From the cell containing the given text, extract its center point as (x, y) coordinate. 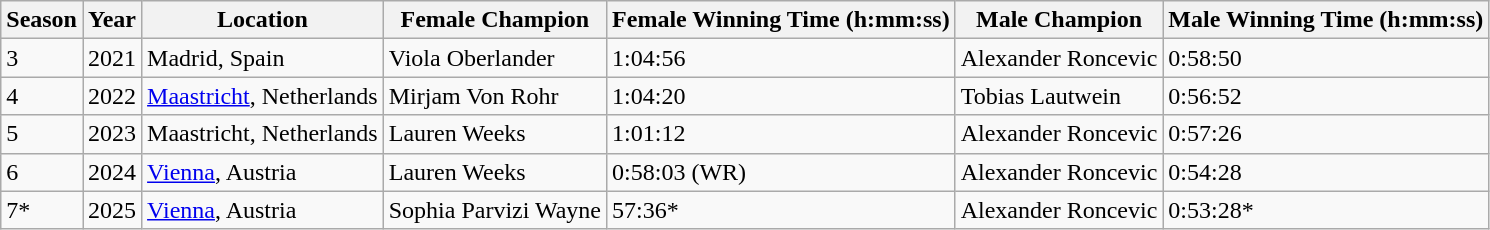
Sophia Parvizi Wayne (494, 210)
1:04:20 (782, 96)
2022 (112, 96)
2023 (112, 134)
Madrid, Spain (263, 58)
7* (42, 210)
Location (263, 20)
6 (42, 172)
0:58:03 (WR) (782, 172)
Male Winning Time (h:mm:ss) (1326, 20)
0:54:28 (1326, 172)
57:36* (782, 210)
0:58:50 (1326, 58)
3 (42, 58)
5 (42, 134)
Male Champion (1059, 20)
2021 (112, 58)
Year (112, 20)
Tobias Lautwein (1059, 96)
Mirjam Von Rohr (494, 96)
4 (42, 96)
0:57:26 (1326, 134)
2024 (112, 172)
Season (42, 20)
1:01:12 (782, 134)
Female Champion (494, 20)
2025 (112, 210)
0:56:52 (1326, 96)
1:04:56 (782, 58)
Female Winning Time (h:mm:ss) (782, 20)
Viola Oberlander (494, 58)
0:53:28* (1326, 210)
